Find where the given text appears and provide that cell's center as [X, Y] coordinate. 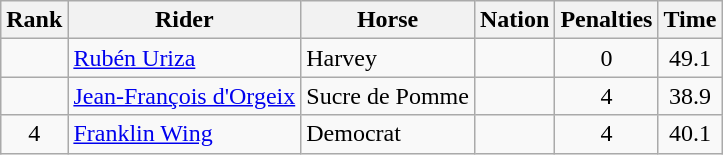
Democrat [388, 134]
Harvey [388, 58]
Sucre de Pomme [388, 96]
Time [690, 20]
38.9 [690, 96]
49.1 [690, 58]
Nation [514, 20]
Rider [184, 20]
Rank [34, 20]
0 [606, 58]
Franklin Wing [184, 134]
Horse [388, 20]
Rubén Uriza [184, 58]
Jean-François d'Orgeix [184, 96]
40.1 [690, 134]
Penalties [606, 20]
